Output the [x, y] coordinate of the center of the cell containing the given text.  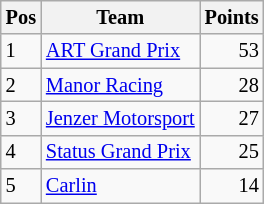
Points [232, 17]
3 [21, 118]
Team [120, 17]
53 [232, 51]
5 [21, 186]
Pos [21, 17]
Manor Racing [120, 85]
28 [232, 85]
Carlin [120, 186]
25 [232, 152]
27 [232, 118]
Status Grand Prix [120, 152]
1 [21, 51]
ART Grand Prix [120, 51]
14 [232, 186]
4 [21, 152]
2 [21, 85]
Jenzer Motorsport [120, 118]
